Extract the (X, Y) coordinate from the center of the cell holding the provided text.  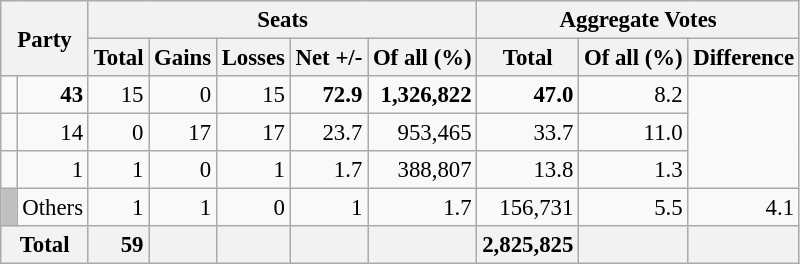
Aggregate Votes (638, 20)
59 (118, 245)
23.7 (328, 133)
8.2 (634, 95)
43 (52, 95)
11.0 (634, 133)
14 (52, 133)
1,326,822 (422, 95)
Losses (253, 58)
Party (45, 38)
4.1 (744, 208)
388,807 (422, 170)
72.9 (328, 95)
2,825,825 (528, 245)
Gains (183, 58)
47.0 (528, 95)
Difference (744, 58)
33.7 (528, 133)
1.3 (634, 170)
953,465 (422, 133)
5.5 (634, 208)
Net +/- (328, 58)
13.8 (528, 170)
156,731 (528, 208)
Seats (282, 20)
Others (52, 208)
